Detect which cell encompasses the target text, then output its (X, Y) center coordinate. 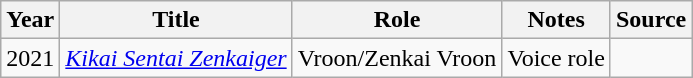
Role (397, 20)
2021 (30, 58)
Kikai Sentai Zenkaiger (176, 58)
Vroon/Zenkai Vroon (397, 58)
Source (650, 20)
Title (176, 20)
Year (30, 20)
Notes (556, 20)
Voice role (556, 58)
